Locate the cell with the specified text and output its (x, y) center coordinate. 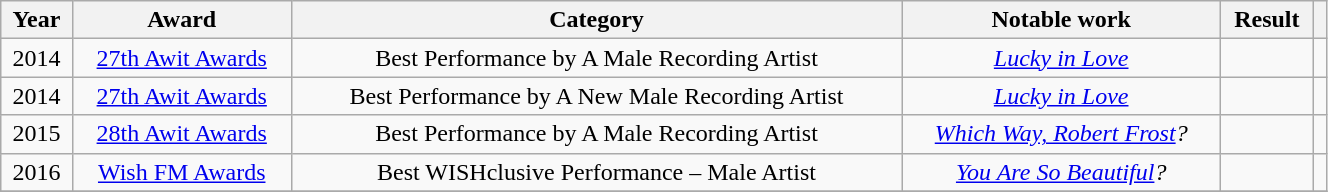
28th Awit Awards (182, 134)
Year (36, 20)
Result (1267, 20)
2015 (36, 134)
Best WISHclusive Performance – Male Artist (596, 172)
Best Performance by A New Male Recording Artist (596, 96)
Wish FM Awards (182, 172)
Award (182, 20)
Category (596, 20)
Notable work (1062, 20)
Which Way, Robert Frost? (1062, 134)
You Are So Beautiful? (1062, 172)
2016 (36, 172)
